Identify which cell holds the provided text, then report its (x, y) central coordinate. 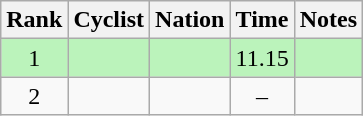
Cyclist (109, 20)
Nation (190, 20)
11.15 (262, 58)
– (262, 96)
2 (34, 96)
Time (262, 20)
Notes (328, 20)
Rank (34, 20)
1 (34, 58)
